Detect which cell encompasses the target text, then output its [X, Y] center coordinate. 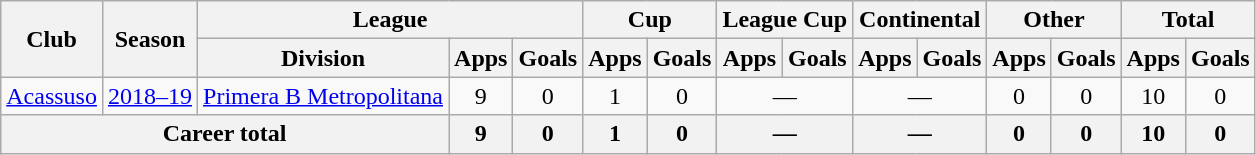
Cup [650, 20]
Club [52, 39]
League Cup [785, 20]
Continental [920, 20]
Total [1188, 20]
Division [324, 58]
Primera B Metropolitana [324, 96]
Other [1054, 20]
League [390, 20]
Season [150, 39]
Acassuso [52, 96]
2018–19 [150, 96]
Career total [225, 134]
